Search for the cell housing the specified text and yield its [x, y] center coordinate. 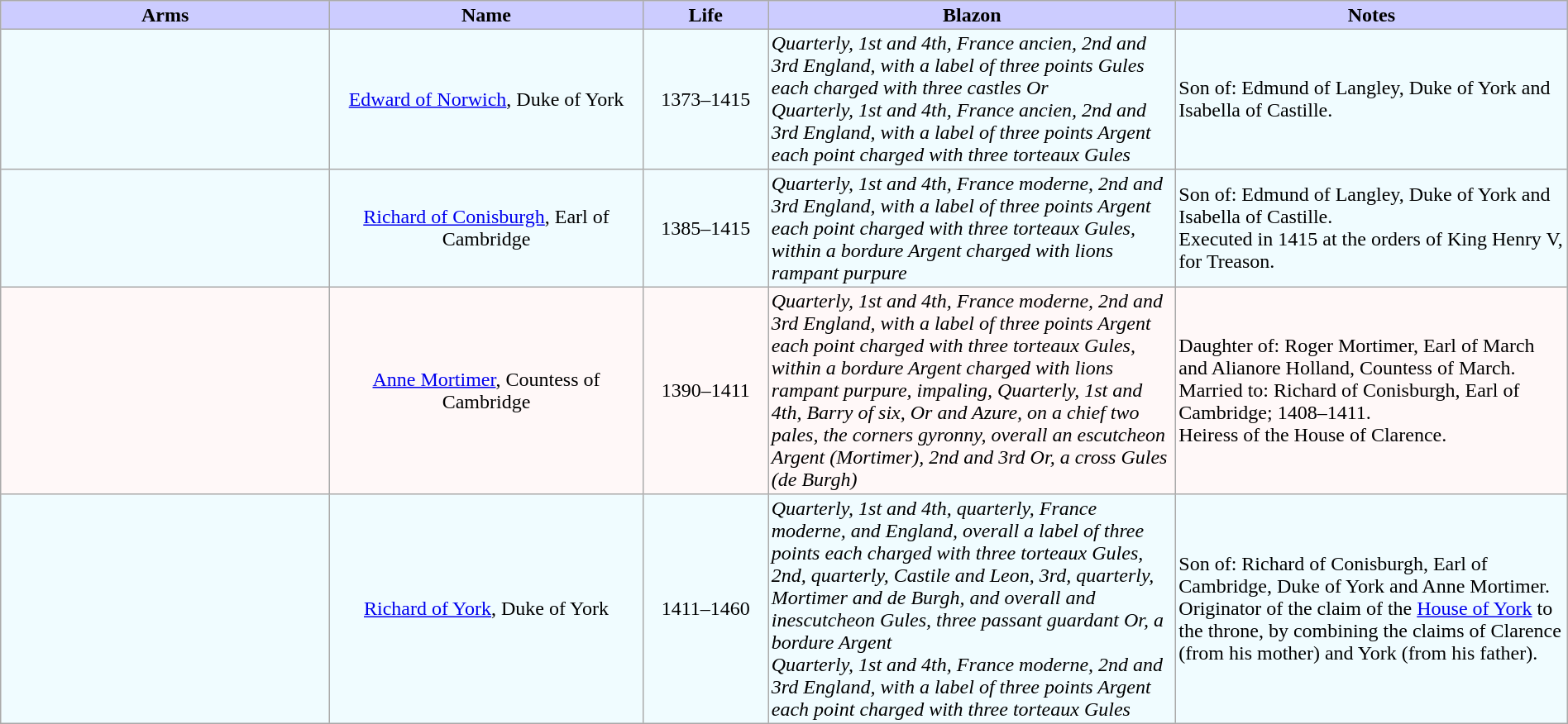
Name [486, 15]
Richard of York, Duke of York [486, 609]
Arms [165, 15]
Son of: Edmund of Langley, Duke of York and Isabella of Castille. [1372, 99]
Son of: Edmund of Langley, Duke of York and Isabella of Castille.Executed in 1415 at the orders of King Henry V, for Treason. [1372, 228]
1385–1415 [705, 228]
Notes [1372, 15]
1373–1415 [705, 99]
Life [705, 15]
1390–1411 [705, 390]
Richard of Conisburgh, Earl of Cambridge [486, 228]
Anne Mortimer, Countess of Cambridge [486, 390]
Blazon [973, 15]
1411–1460 [705, 609]
Edward of Norwich, Duke of York [486, 99]
